Output the [x, y] coordinate of the center of the cell containing the given text.  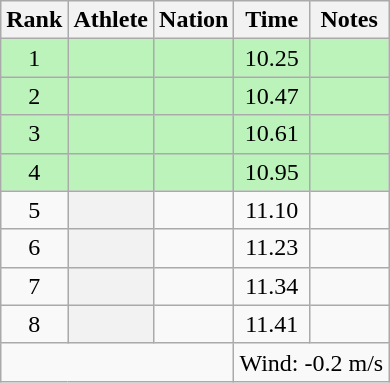
2 [34, 96]
Nation [194, 20]
7 [34, 286]
Time [272, 20]
3 [34, 134]
Notes [348, 20]
Rank [34, 20]
10.61 [272, 134]
10.25 [272, 58]
11.34 [272, 286]
10.95 [272, 172]
6 [34, 248]
11.41 [272, 324]
5 [34, 210]
4 [34, 172]
10.47 [272, 96]
8 [34, 324]
Athlete [111, 20]
Wind: -0.2 m/s [312, 362]
11.10 [272, 210]
11.23 [272, 248]
1 [34, 58]
